Identify which cell holds the provided text, then report its (X, Y) central coordinate. 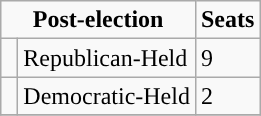
2 (227, 96)
Post-election (98, 20)
Seats (227, 20)
9 (227, 58)
Democratic-Held (107, 96)
Republican-Held (107, 58)
